Capture the cell that displays the provided text and extract its [x, y] central coordinate. 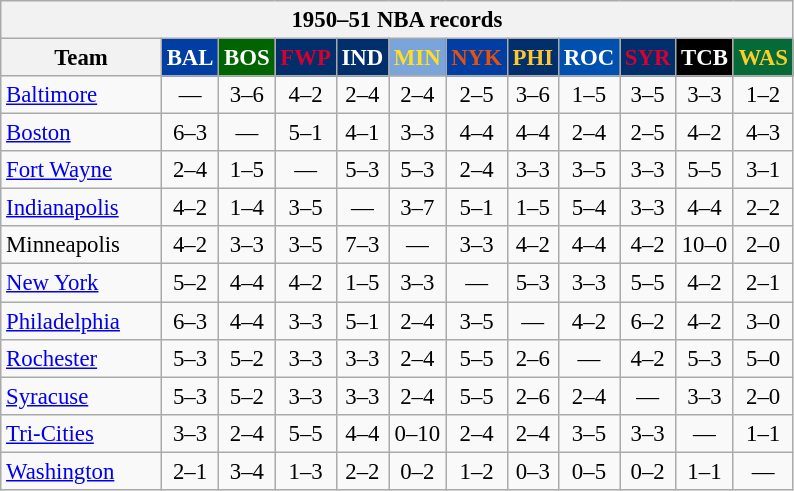
IND [362, 58]
Minneapolis [82, 245]
Indianapolis [82, 208]
BAL [190, 58]
1–3 [306, 471]
New York [82, 283]
PHI [532, 58]
3–0 [763, 321]
Tri-Cities [82, 433]
4–3 [763, 133]
7–3 [362, 245]
0–3 [532, 471]
3–1 [763, 170]
6–2 [648, 321]
Baltimore [82, 95]
Syracuse [82, 396]
5–0 [763, 358]
3–4 [247, 471]
TCB [704, 58]
BOS [247, 58]
1950–51 NBA records [397, 20]
Philadelphia [82, 321]
SYR [648, 58]
ROC [588, 58]
5–4 [588, 208]
0–5 [588, 471]
0–10 [418, 433]
WAS [763, 58]
4–1 [362, 133]
Fort Wayne [82, 170]
10–0 [704, 245]
1–4 [247, 208]
FWP [306, 58]
Team [82, 58]
MIN [418, 58]
NYK [476, 58]
3–7 [418, 208]
Washington [82, 471]
Rochester [82, 358]
Boston [82, 133]
